Locate the cell with the specified text and output its (x, y) center coordinate. 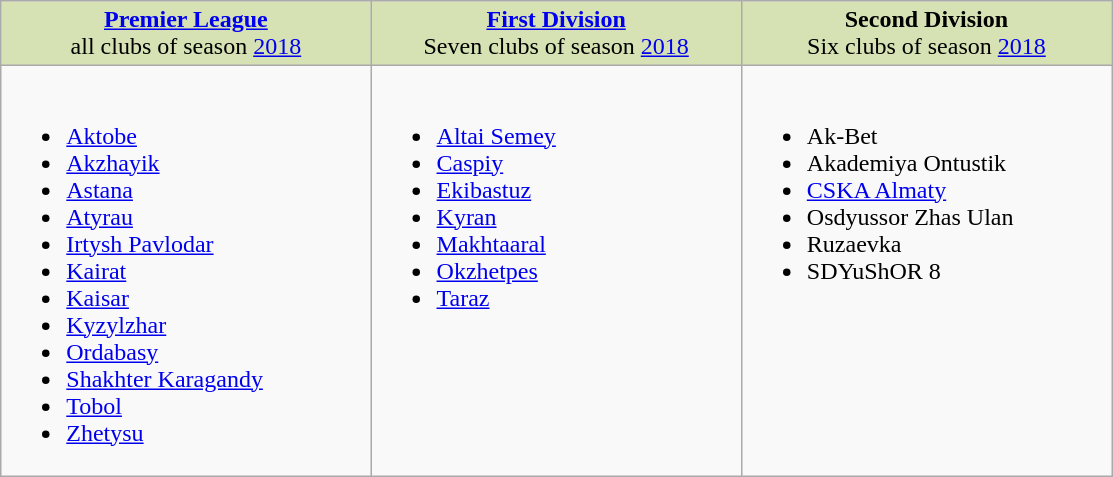
Ak-BetAkademiya OntustikCSKA AlmatyOsdyussor Zhas UlanRuzaevkaSDYuShOR 8 (926, 271)
First DivisionSeven clubs of season 2018 (556, 34)
Second DivisionSix clubs of season 2018 (926, 34)
Premier Leagueall clubs of season 2018 (186, 34)
Altai SemeyCaspiyEkibastuzKyranMakhtaaralOkzhetpesTaraz (556, 271)
AktobeAkzhayikAstanaAtyrauIrtysh PavlodarKairatKaisarKyzylzharOrdabasyShakhter KaragandyTobolZhetysu (186, 271)
